Provide the (x, y) coordinate of the cell's center where the given text is located.  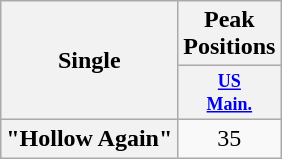
35 (230, 138)
Peak Positions (230, 34)
Single (90, 60)
USMain. (230, 93)
"Hollow Again" (90, 138)
